Extract the (x, y) coordinate from the center of the cell holding the provided text.  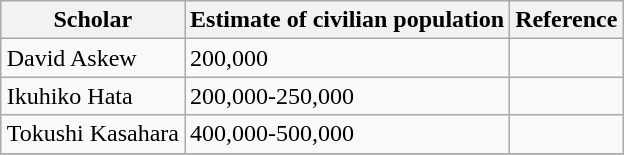
David Askew (92, 58)
Ikuhiko Hata (92, 96)
400,000-500,000 (346, 134)
Scholar (92, 20)
Estimate of civilian population (346, 20)
200,000 (346, 58)
Reference (566, 20)
200,000-250,000 (346, 96)
Tokushi Kasahara (92, 134)
